Identify which cell holds the provided text, then report its (x, y) central coordinate. 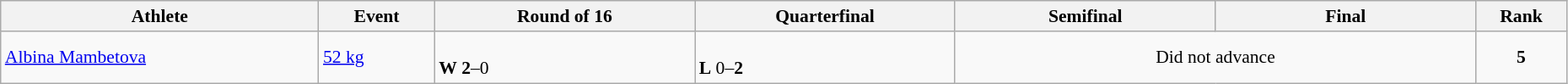
W 2–0 (565, 58)
Final (1346, 16)
5 (1522, 58)
Rank (1522, 16)
52 kg (376, 58)
Event (376, 16)
L 0–2 (825, 58)
Semifinal (1085, 16)
Athlete (160, 16)
Did not advance (1215, 58)
Albina Mambetova (160, 58)
Round of 16 (565, 16)
Quarterfinal (825, 16)
